Capture the cell that displays the provided text and extract its [x, y] central coordinate. 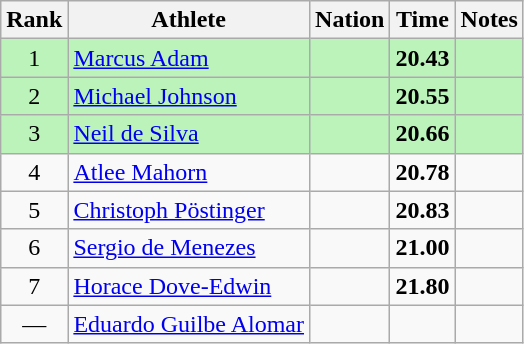
4 [34, 172]
Neil de Silva [189, 134]
Eduardo Guilbe Alomar [189, 324]
Rank [34, 20]
Time [422, 20]
20.43 [422, 58]
1 [34, 58]
Nation [350, 20]
21.00 [422, 248]
Horace Dove-Edwin [189, 286]
20.83 [422, 210]
Sergio de Menezes [189, 248]
Christoph Pöstinger [189, 210]
Athlete [189, 20]
21.80 [422, 286]
Michael Johnson [189, 96]
20.66 [422, 134]
7 [34, 286]
20.78 [422, 172]
5 [34, 210]
2 [34, 96]
Marcus Adam [189, 58]
Notes [489, 20]
6 [34, 248]
20.55 [422, 96]
Atlee Mahorn [189, 172]
— [34, 324]
3 [34, 134]
